Capture the cell that displays the provided text and extract its [x, y] central coordinate. 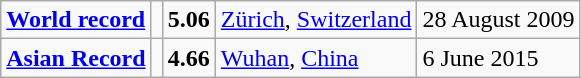
Wuhan, China [316, 58]
Asian Record [76, 58]
World record [76, 20]
4.66 [188, 58]
6 June 2015 [498, 58]
28 August 2009 [498, 20]
5.06 [188, 20]
Zürich, Switzerland [316, 20]
